Output the [X, Y] coordinate of the center of the cell containing the given text.  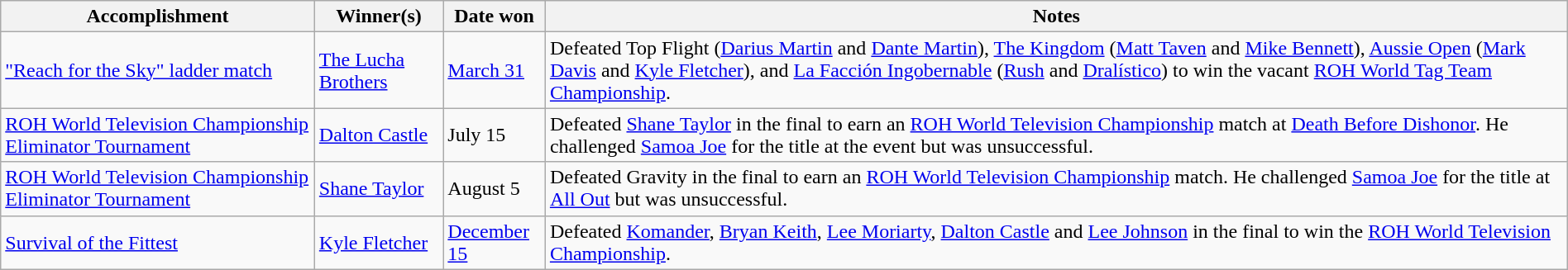
March 31 [495, 70]
August 5 [495, 188]
"Reach for the Sky" ladder match [158, 70]
Accomplishment [158, 17]
The Lucha Brothers [379, 70]
July 15 [495, 135]
Kyle Fletcher [379, 243]
Winner(s) [379, 17]
Defeated Komander, Bryan Keith, Lee Moriarty, Dalton Castle and Lee Johnson in the final to win the ROH World Television Championship. [1056, 243]
Shane Taylor [379, 188]
Survival of the Fittest [158, 243]
Dalton Castle [379, 135]
Date won [495, 17]
December 15 [495, 243]
Notes [1056, 17]
